Search for the cell housing the specified text and yield its [x, y] center coordinate. 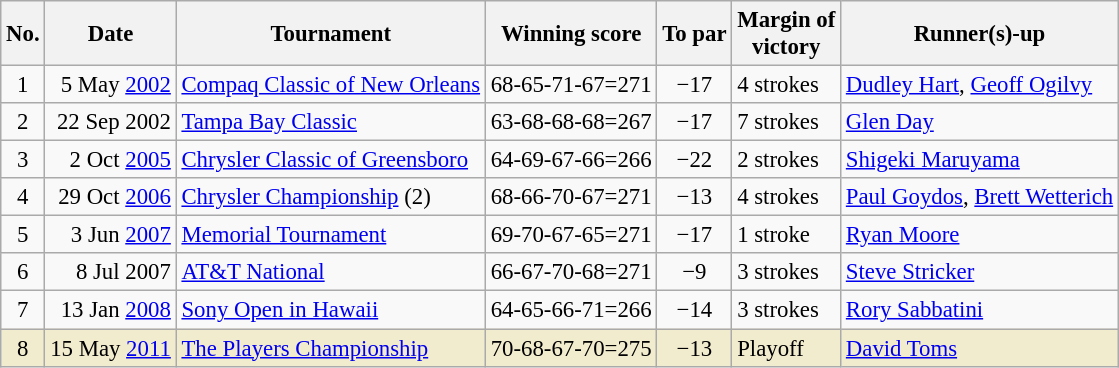
The Players Championship [330, 348]
5 [23, 235]
Steve Stricker [980, 273]
22 Sep 2002 [110, 122]
Glen Day [980, 122]
68-65-71-67=271 [571, 85]
Compaq Classic of New Orleans [330, 85]
To par [694, 34]
69-70-67-65=271 [571, 235]
7 strokes [786, 122]
63-68-68-68=267 [571, 122]
Memorial Tournament [330, 235]
Winning score [571, 34]
Margin ofvictory [786, 34]
29 Oct 2006 [110, 197]
3 [23, 160]
AT&T National [330, 273]
Shigeki Maruyama [980, 160]
70-68-67-70=275 [571, 348]
Tampa Bay Classic [330, 122]
Dudley Hart, Geoff Ogilvy [980, 85]
64-65-66-71=266 [571, 310]
8 Jul 2007 [110, 273]
1 stroke [786, 235]
−22 [694, 160]
No. [23, 34]
Sony Open in Hawaii [330, 310]
8 [23, 348]
Runner(s)-up [980, 34]
3 Jun 2007 [110, 235]
4 [23, 197]
2 strokes [786, 160]
1 [23, 85]
Chrysler Championship (2) [330, 197]
Chrysler Classic of Greensboro [330, 160]
−14 [694, 310]
Tournament [330, 34]
Paul Goydos, Brett Wetterich [980, 197]
5 May 2002 [110, 85]
64-69-67-66=266 [571, 160]
Playoff [786, 348]
6 [23, 273]
David Toms [980, 348]
66-67-70-68=271 [571, 273]
2 Oct 2005 [110, 160]
15 May 2011 [110, 348]
Date [110, 34]
Rory Sabbatini [980, 310]
−9 [694, 273]
2 [23, 122]
68-66-70-67=271 [571, 197]
13 Jan 2008 [110, 310]
7 [23, 310]
Ryan Moore [980, 235]
